For the text-containing cell, return its midpoint in [X, Y] coordinate format. 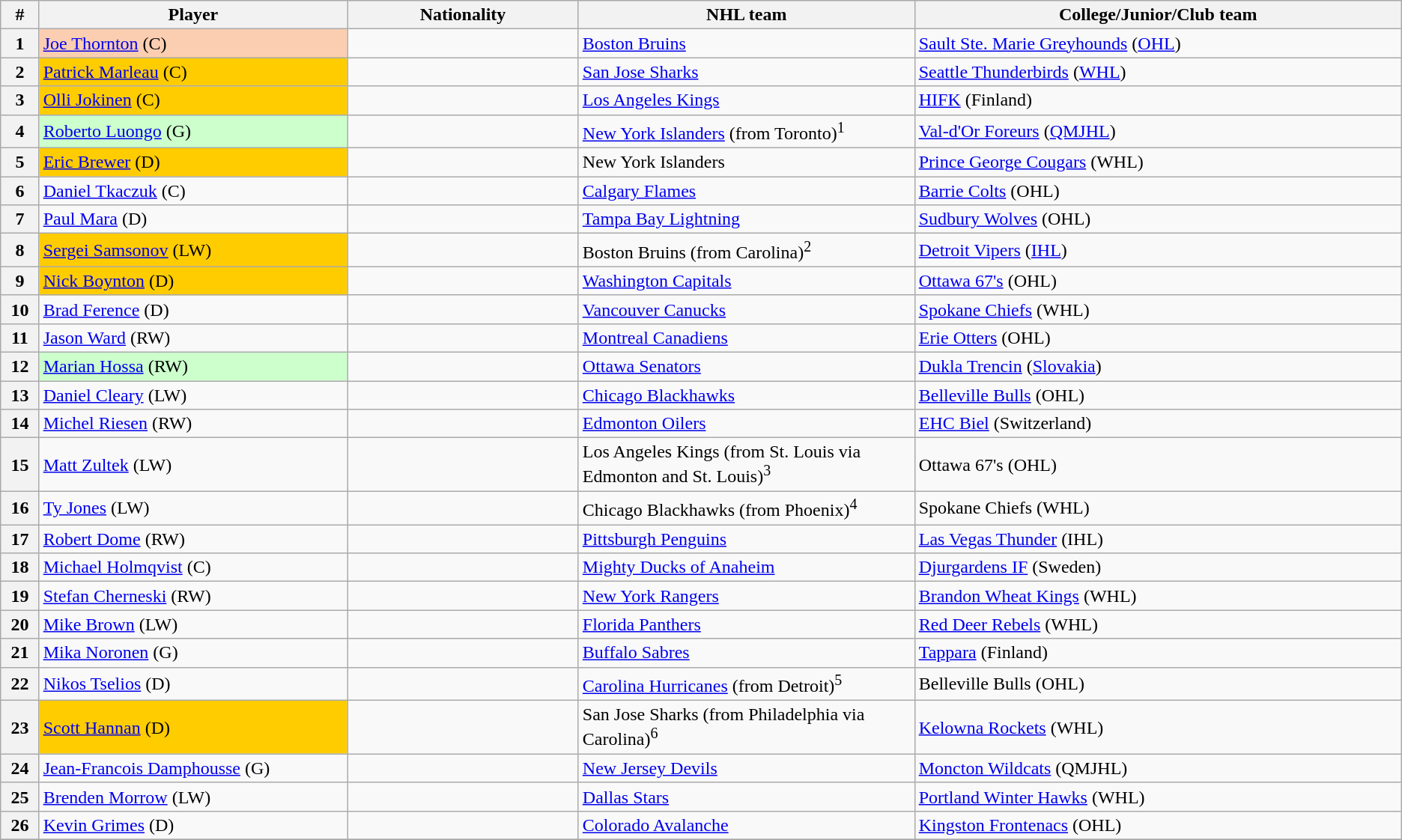
2 [19, 72]
Kevin Grimes (D) [193, 825]
Patrick Marleau (C) [193, 72]
Brad Ference (D) [193, 309]
EHC Biel (Switzerland) [1158, 424]
5 [19, 162]
22 [19, 684]
Michel Riesen (RW) [193, 424]
6 [19, 191]
College/Junior/Club team [1158, 15]
New Jersey Devils [746, 768]
Mike Brown (LW) [193, 624]
Buffalo Sabres [746, 653]
Robert Dome (RW) [193, 539]
Scott Hannan (D) [193, 728]
Djurgardens IF (Sweden) [1158, 567]
Val-d'Or Foreurs (QMJHL) [1158, 132]
4 [19, 132]
Nationality [463, 15]
Ottawa Senators [746, 366]
Dallas Stars [746, 797]
Joe Thornton (C) [193, 43]
11 [19, 338]
14 [19, 424]
Tappara (Finland) [1158, 653]
21 [19, 653]
13 [19, 395]
Brenden Morrow (LW) [193, 797]
Barrie Colts (OHL) [1158, 191]
Marian Hossa (RW) [193, 366]
Calgary Flames [746, 191]
Tampa Bay Lightning [746, 219]
# [19, 15]
Colorado Avalanche [746, 825]
3 [19, 100]
18 [19, 567]
Roberto Luongo (G) [193, 132]
Portland Winter Hawks (WHL) [1158, 797]
Chicago Blackhawks [746, 395]
16 [19, 508]
Brandon Wheat Kings (WHL) [1158, 596]
Prince George Cougars (WHL) [1158, 162]
Nikos Tselios (D) [193, 684]
7 [19, 219]
Dukla Trencin (Slovakia) [1158, 366]
19 [19, 596]
Las Vegas Thunder (IHL) [1158, 539]
Paul Mara (D) [193, 219]
1 [19, 43]
Los Angeles Kings (from St. Louis via Edmonton and St. Louis)3 [746, 465]
Vancouver Canucks [746, 309]
24 [19, 768]
Olli Jokinen (C) [193, 100]
Matt Zultek (LW) [193, 465]
Mighty Ducks of Anaheim [746, 567]
Moncton Wildcats (QMJHL) [1158, 768]
Los Angeles Kings [746, 100]
Edmonton Oilers [746, 424]
Red Deer Rebels (WHL) [1158, 624]
Washington Capitals [746, 281]
Sault Ste. Marie Greyhounds (OHL) [1158, 43]
Jean-Francois Damphousse (G) [193, 768]
26 [19, 825]
8 [19, 250]
15 [19, 465]
23 [19, 728]
HIFK (Finland) [1158, 100]
Kingston Frontenacs (OHL) [1158, 825]
Sergei Samsonov (LW) [193, 250]
San Jose Sharks (from Philadelphia via Carolina)6 [746, 728]
12 [19, 366]
Stefan Cherneski (RW) [193, 596]
New York Islanders (from Toronto)1 [746, 132]
Kelowna Rockets (WHL) [1158, 728]
Mika Noronen (G) [193, 653]
10 [19, 309]
25 [19, 797]
Daniel Cleary (LW) [193, 395]
9 [19, 281]
Florida Panthers [746, 624]
20 [19, 624]
Jason Ward (RW) [193, 338]
17 [19, 539]
Erie Otters (OHL) [1158, 338]
Chicago Blackhawks (from Phoenix)4 [746, 508]
New York Islanders [746, 162]
Carolina Hurricanes (from Detroit)5 [746, 684]
Ty Jones (LW) [193, 508]
San Jose Sharks [746, 72]
Seattle Thunderbirds (WHL) [1158, 72]
Montreal Canadiens [746, 338]
Player [193, 15]
Sudbury Wolves (OHL) [1158, 219]
Nick Boynton (D) [193, 281]
Boston Bruins [746, 43]
Detroit Vipers (IHL) [1158, 250]
Pittsburgh Penguins [746, 539]
New York Rangers [746, 596]
Daniel Tkaczuk (C) [193, 191]
NHL team [746, 15]
Michael Holmqvist (C) [193, 567]
Eric Brewer (D) [193, 162]
Boston Bruins (from Carolina)2 [746, 250]
